Return the [x, y] coordinate for the center point of the cell that contains the specified text.  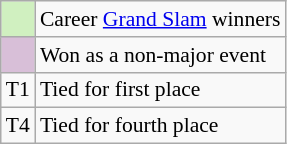
T4 [18, 126]
T1 [18, 90]
Tied for fourth place [160, 126]
Career Grand Slam winners [160, 19]
Won as a non-major event [160, 55]
Tied for first place [160, 90]
